Return [x, y] of the center of cell containing provided text 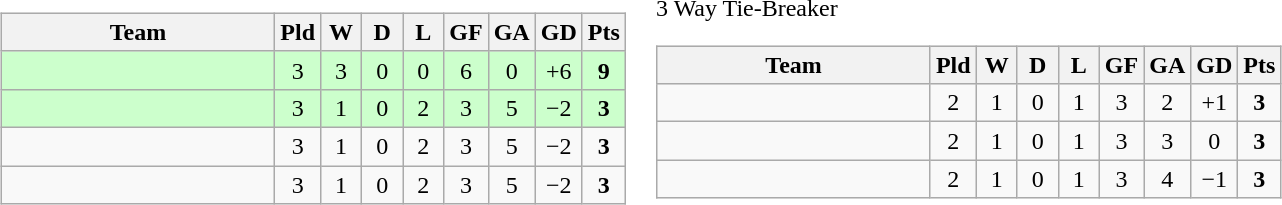
6 [466, 70]
9 [604, 70]
−1 [1214, 179]
4 [1168, 179]
+1 [1214, 103]
+6 [558, 70]
